Search for the cell housing the specified text and yield its [X, Y] center coordinate. 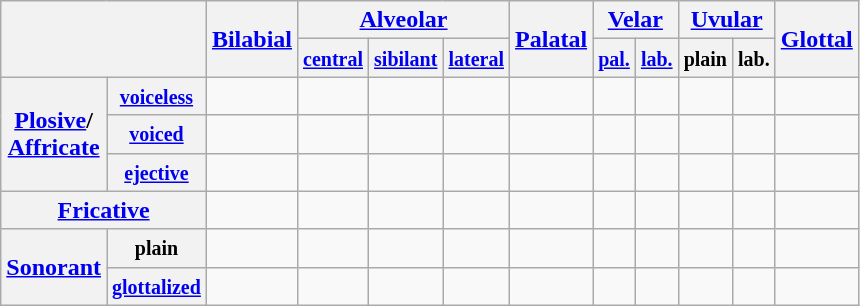
sibilant [406, 58]
Velar [636, 20]
voiceless [156, 96]
Alveolar [404, 20]
Glottal [816, 39]
glottalized [156, 286]
voiced [156, 134]
Bilabial [252, 39]
Palatal [552, 39]
Fricative [104, 210]
central [334, 58]
lateral [476, 58]
Uvular [726, 20]
Sonorant [54, 267]
Plosive/Affricate [54, 134]
pal. [614, 58]
ejective [156, 172]
